Provide the (x, y) coordinate of the cell's center where the given text is located.  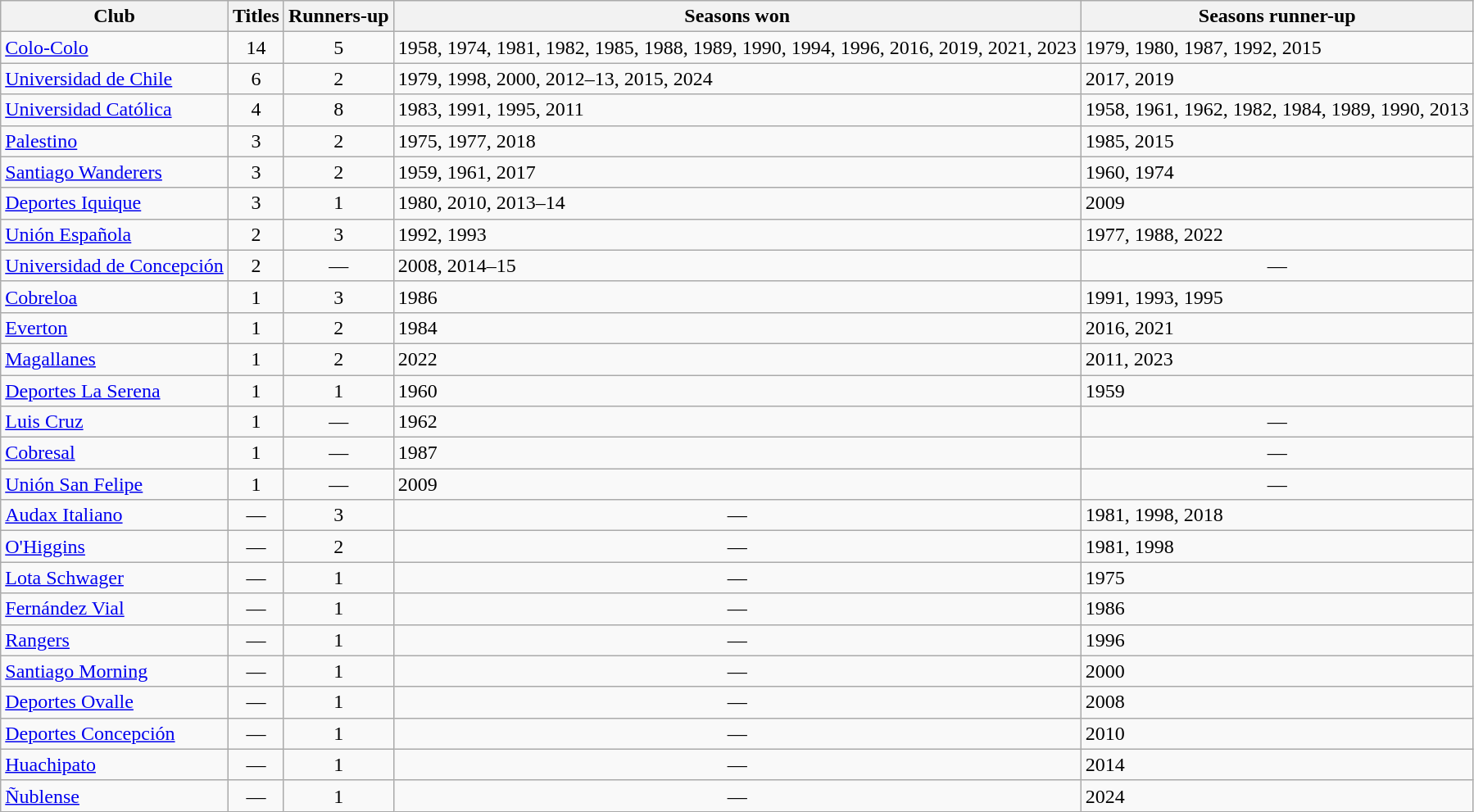
1977, 1988, 2022 (1277, 234)
Deportes Ovalle (115, 702)
Colo-Colo (115, 48)
Universidad de Concepción (115, 265)
Universidad de Chile (115, 79)
Audax Italiano (115, 515)
1959 (1277, 391)
Fernández Vial (115, 609)
1979, 1980, 1987, 1992, 2015 (1277, 48)
1975, 1977, 2018 (737, 141)
2011, 2023 (1277, 359)
Santiago Wanderers (115, 172)
2024 (1277, 796)
Magallanes (115, 359)
Palestino (115, 141)
Seasons runner-up (1277, 16)
5 (338, 48)
Ñublense (115, 796)
2008 (1277, 702)
2014 (1277, 764)
Deportes Concepción (115, 733)
1991, 1993, 1995 (1277, 297)
Cobresal (115, 453)
1959, 1961, 2017 (737, 172)
Runners-up (338, 16)
O'Higgins (115, 547)
Deportes La Serena (115, 391)
1975 (1277, 578)
8 (338, 110)
Lota Schwager (115, 578)
1958, 1961, 1962, 1982, 1984, 1989, 1990, 2013 (1277, 110)
1985, 2015 (1277, 141)
1980, 2010, 2013–14 (737, 203)
Unión Española (115, 234)
1992, 1993 (737, 234)
1960, 1974 (1277, 172)
2022 (737, 359)
1958, 1974, 1981, 1982, 1985, 1988, 1989, 1990, 1994, 1996, 2016, 2019, 2021, 2023 (737, 48)
1979, 1998, 2000, 2012–13, 2015, 2024 (737, 79)
6 (256, 79)
Titles (256, 16)
Huachipato (115, 764)
1962 (737, 422)
2010 (1277, 733)
1960 (737, 391)
Seasons won (737, 16)
Club (115, 16)
Universidad Católica (115, 110)
Santiago Morning (115, 671)
2000 (1277, 671)
2017, 2019 (1277, 79)
1981, 1998, 2018 (1277, 515)
1996 (1277, 640)
2008, 2014–15 (737, 265)
Cobreloa (115, 297)
Luis Cruz (115, 422)
Unión San Felipe (115, 484)
1987 (737, 453)
4 (256, 110)
1983, 1991, 1995, 2011 (737, 110)
14 (256, 48)
Everton (115, 328)
2016, 2021 (1277, 328)
Deportes Iquique (115, 203)
1984 (737, 328)
1981, 1998 (1277, 547)
Rangers (115, 640)
